Scan for the cell matching the given text and deliver its (X, Y) coordinate at center. 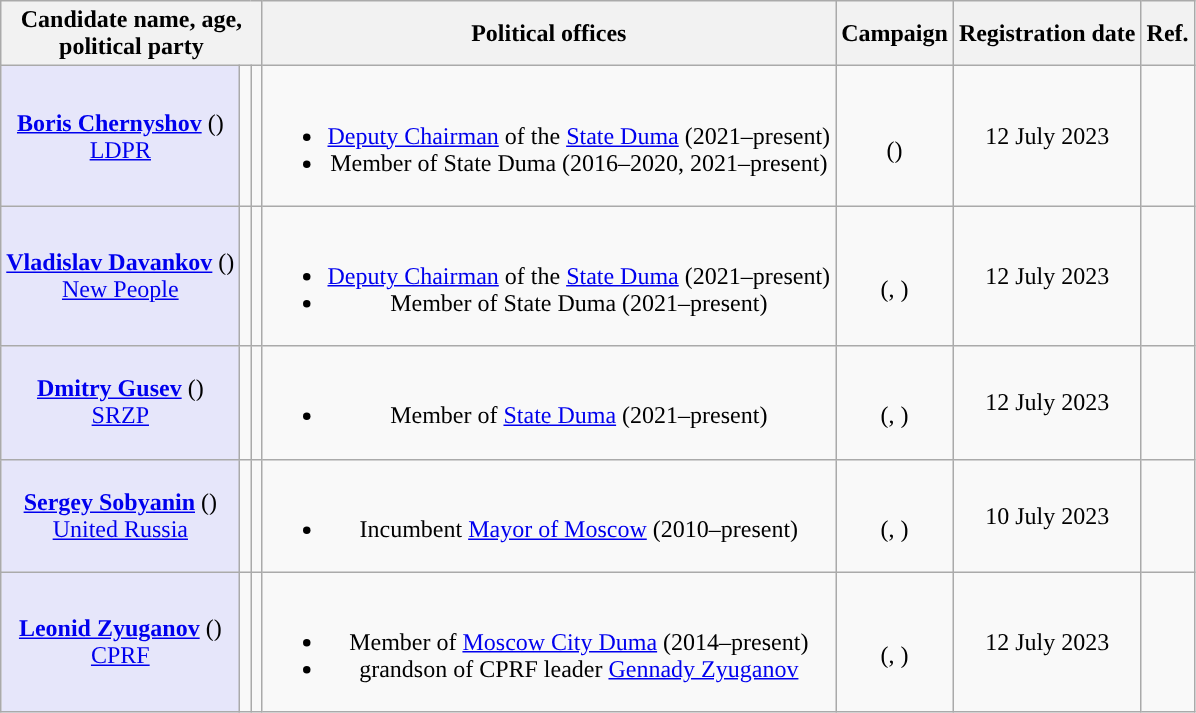
Member of Moscow City Duma (2014–present)grandson of CPRF leader Gennady Zyuganov (549, 642)
Deputy Chairman of the State Duma (2021–present)Member of State Duma (2021–present) (549, 276)
Sergey Sobyanin ()United Russia (120, 516)
() (895, 136)
Leonid Zyuganov ()CPRF (120, 642)
10 July 2023 (1047, 516)
Boris Chernyshov ()LDPR (120, 136)
Campaign (895, 34)
Incumbent Mayor of Moscow (2010–present) (549, 516)
Candidate name, age,political party (132, 34)
Deputy Chairman of the State Duma (2021–present)Member of State Duma (2016–2020, 2021–present) (549, 136)
Member of State Duma (2021–present) (549, 402)
Vladislav Davankov ()New People (120, 276)
Ref. (1168, 34)
Political offices (549, 34)
Dmitry Gusev ()SRZP (120, 402)
Registration date (1047, 34)
